Return (x, y) of the center of cell containing provided text 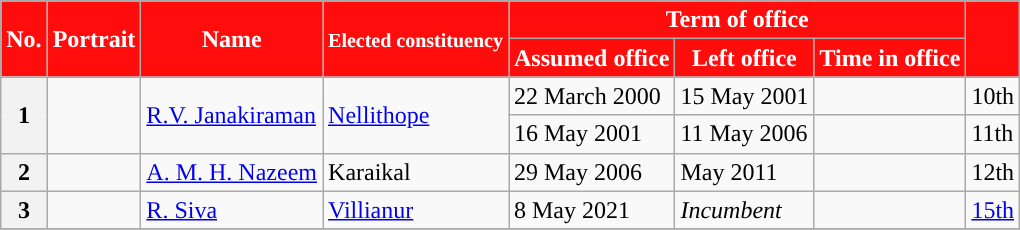
1 (24, 115)
3 (24, 210)
11 May 2006 (744, 134)
2 (24, 172)
Nellithope (416, 115)
A. M. H. Nazeem (232, 172)
15th (993, 210)
Left office (744, 58)
Assumed office (591, 58)
R. Siva (232, 210)
10th (993, 96)
Elected constituency (416, 39)
Term of office (736, 20)
May 2011 (744, 172)
29 May 2006 (591, 172)
Time in office (890, 58)
22 March 2000 (591, 96)
Name (232, 39)
Villianur (416, 210)
No. (24, 39)
R.V. Janakiraman (232, 115)
11th (993, 134)
8 May 2021 (591, 210)
16 May 2001 (591, 134)
Incumbent (744, 210)
15 May 2001 (744, 96)
Karaikal (416, 172)
Portrait (94, 39)
12th (993, 172)
